Capture the cell that displays the provided text and extract its [X, Y] central coordinate. 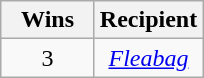
Recipient [148, 20]
3 [48, 58]
Wins [48, 20]
Fleabag [148, 58]
